Find where the given text appears and provide that cell's center as (X, Y) coordinate. 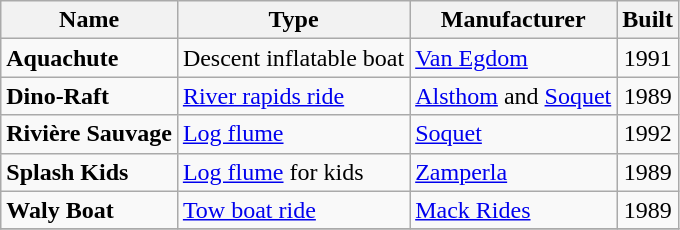
Name (90, 20)
Alsthom and Soquet (514, 96)
Aquachute (90, 58)
1992 (648, 134)
Splash Kids (90, 172)
Van Egdom (514, 58)
Manufacturer (514, 20)
Type (293, 20)
Dino-Raft (90, 96)
Zamperla (514, 172)
Tow boat ride (293, 210)
Log flume for kids (293, 172)
Rivière Sauvage (90, 134)
Descent inflatable boat (293, 58)
Soquet (514, 134)
River rapids ride (293, 96)
Log flume (293, 134)
Built (648, 20)
Mack Rides (514, 210)
Waly Boat (90, 210)
1991 (648, 58)
